Find where the given text appears and provide that cell's center as [X, Y] coordinate. 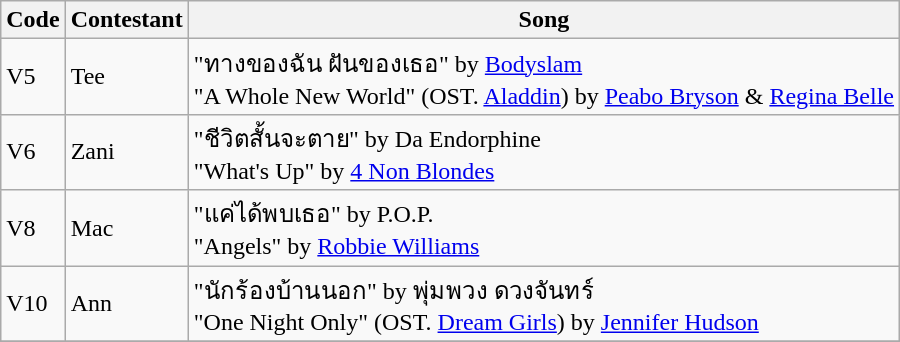
V5 [33, 77]
Code [33, 20]
"ทางของฉัน ฝันของเธอ" by Bodyslam"A Whole New World" (OST. Aladdin) by Peabo Bryson & Regina Belle [544, 77]
Song [544, 20]
"นักร้องบ้านนอก" by พุ่มพวง ดวงจันทร์"One Night Only" (OST. Dream Girls) by Jennifer Hudson [544, 304]
Contestant [126, 20]
V6 [33, 152]
Mac [126, 228]
Tee [126, 77]
Zani [126, 152]
V10 [33, 304]
"ชีวิตสั้นจะตาย" by Da Endorphine"What's Up" by 4 Non Blondes [544, 152]
Ann [126, 304]
V8 [33, 228]
"แค่ได้พบเธอ" by P.O.P."Angels" by Robbie Williams [544, 228]
